Locate the cell with the specified text and output its [x, y] center coordinate. 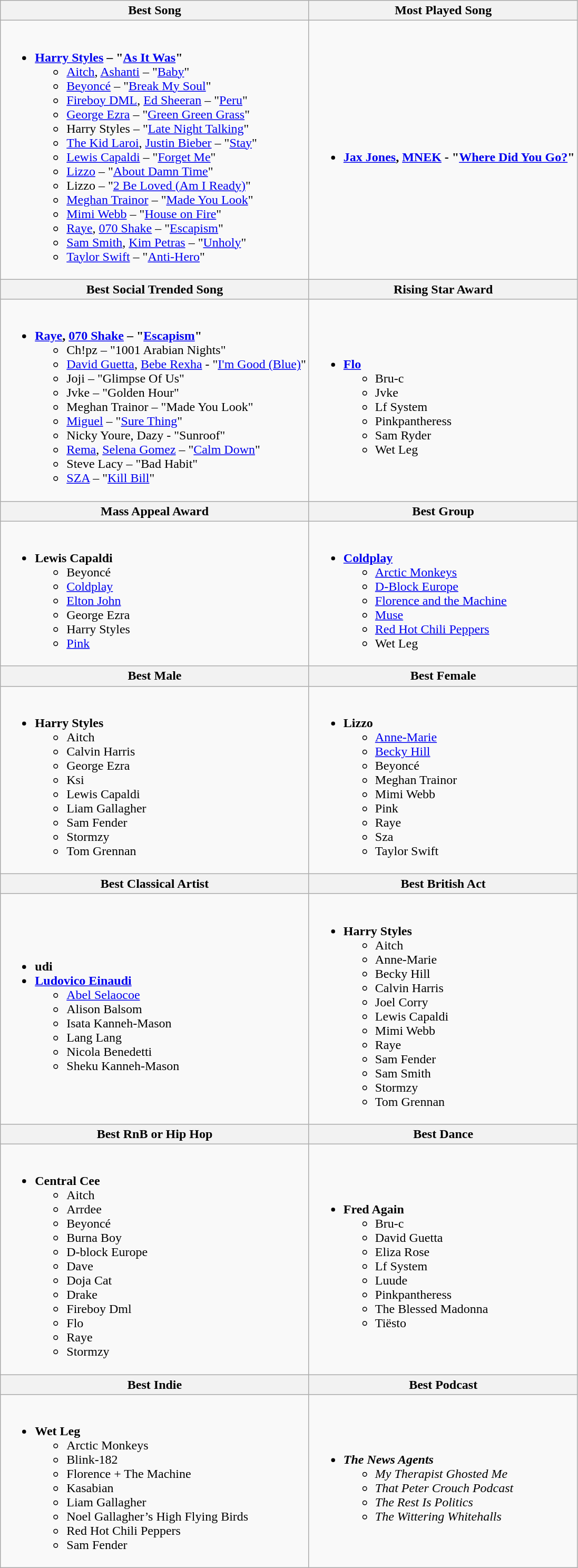
Best Podcast [443, 1384]
Best Indie [155, 1384]
LizzoAnne-MarieBecky HillBeyoncéMeghan TrainorMimi WebbPinkRayeSzaTaylor Swift [443, 780]
Best Male [155, 676]
Best Song [155, 11]
udiLudovico EinaudiAbel SelaocoeAlison BalsomIsata Kanneh-MasonLang LangNicola BenedettiSheku Kanneh-Mason [155, 1008]
Central CeeAitchArrdeeBeyoncéBurna BoyD-block EuropeDaveDoja CatDrakeFireboy DmlFloRayeStormzy [155, 1259]
ColdplayArctic MonkeysD-Block EuropeFlorence and the MachineMuseRed Hot Chili PeppersWet Leg [443, 593]
Best Social Trended Song [155, 289]
Best Group [443, 511]
Rising Star Award [443, 289]
Best Female [443, 676]
Best Dance [443, 1134]
Best Classical Artist [155, 884]
Lewis CapaldiBeyoncéColdplayElton JohnGeorge EzraHarry StylesPink [155, 593]
Wet LegArctic MonkeysBlink-182Florence + The MachineKasabianLiam GallagherNoel Gallagher’s High Flying BirdsRed Hot Chili PeppersSam Fender [155, 1482]
The News AgentsMy Therapist Ghosted MeThat Peter Crouch PodcastThe Rest Is PoliticsThe Wittering Whitehalls [443, 1482]
Best RnB or Hip Hop [155, 1134]
Harry StylesAitchCalvin HarrisGeorge EzraKsiLewis CapaldiLiam GallagherSam FenderStormzyTom Grennan [155, 780]
Best British Act [443, 884]
Harry StylesAitchAnne-MarieBecky HillCalvin HarrisJoel CorryLewis CapaldiMimi WebbRayeSam FenderSam SmithStormzyTom Grennan [443, 1008]
Mass Appeal Award [155, 511]
Jax Jones, MNEK - "Where Did You Go?" [443, 150]
Fred AgainBru-cDavid GuettaEliza RoseLf SystemLuudePinkpantheressThe Blessed MadonnaTiësto [443, 1259]
FloBru-cJvkeLf SystemPinkpantheressSam RyderWet Leg [443, 400]
Most Played Song [443, 11]
